Find where the given text appears and provide that cell's center as [X, Y] coordinate. 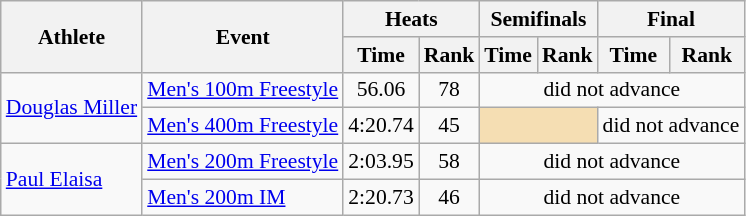
2:03.95 [380, 162]
2:20.73 [380, 197]
4:20.74 [380, 126]
56.06 [380, 90]
Semifinals [538, 19]
Final [672, 19]
Event [242, 36]
Paul Elaisa [72, 180]
Douglas Miller [72, 108]
Men's 400m Freestyle [242, 126]
Men's 200m IM [242, 197]
45 [450, 126]
Men's 100m Freestyle [242, 90]
Heats [411, 19]
Men's 200m Freestyle [242, 162]
58 [450, 162]
Athlete [72, 36]
46 [450, 197]
78 [450, 90]
